Output the [X, Y] coordinate of the center of the cell containing the given text.  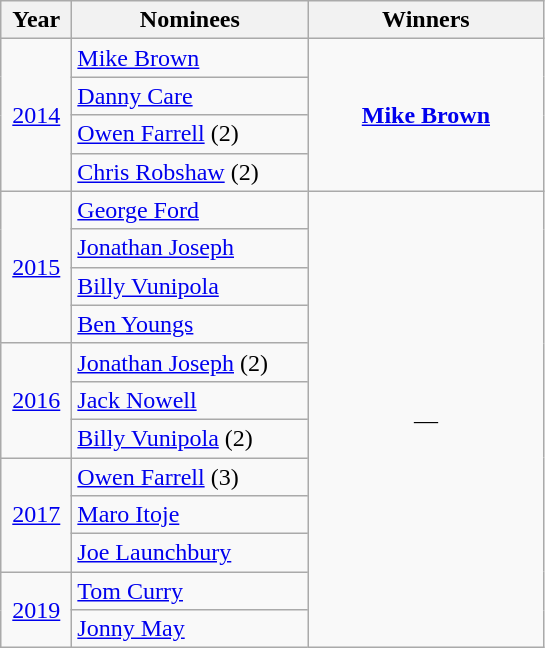
2017 [36, 515]
Billy Vunipola [190, 286]
Tom Curry [190, 591]
Winners [426, 20]
— [426, 420]
Maro Itoje [190, 515]
Owen Farrell (2) [190, 134]
Jonathan Joseph (2) [190, 362]
Ben Youngs [190, 324]
Jonny May [190, 629]
Jonathan Joseph [190, 248]
2016 [36, 400]
2015 [36, 267]
Nominees [190, 20]
George Ford [190, 210]
Billy Vunipola (2) [190, 438]
Danny Care [190, 96]
Jack Nowell [190, 400]
Joe Launchbury [190, 553]
Year [36, 20]
Chris Robshaw (2) [190, 172]
Owen Farrell (3) [190, 477]
2019 [36, 610]
2014 [36, 115]
